Return (x, y) of the center of cell containing provided text 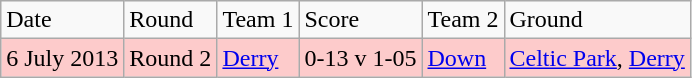
Team 2 (463, 20)
Round (170, 20)
Ground (597, 20)
Score (360, 20)
Team 1 (258, 20)
Derry (258, 58)
Round 2 (170, 58)
Date (62, 20)
0-13 v 1-05 (360, 58)
Celtic Park, Derry (597, 58)
6 July 2013 (62, 58)
Down (463, 58)
